Capture the cell that displays the provided text and extract its (x, y) central coordinate. 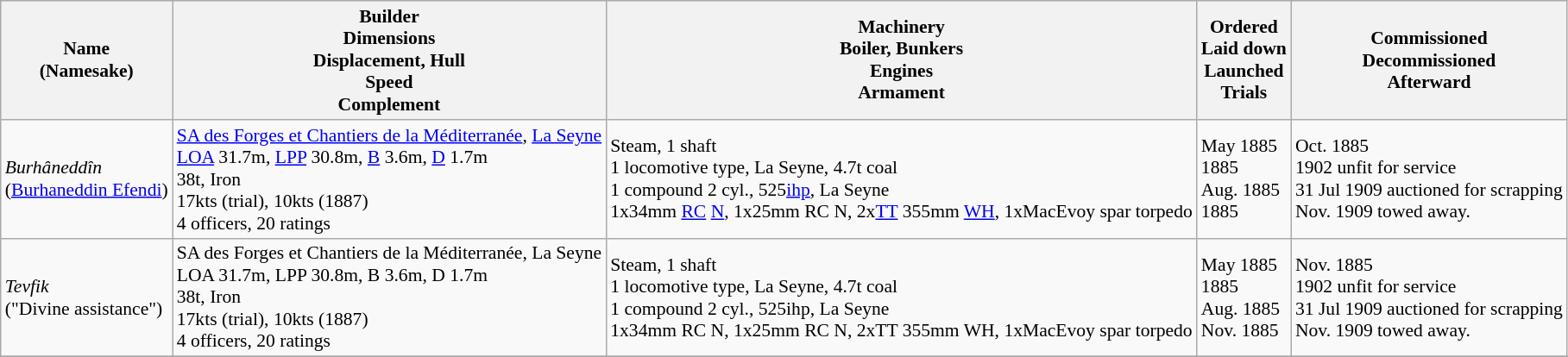
MachineryBoiler, BunkersEnginesArmament (901, 60)
Tevfik("Divine assistance") (86, 297)
BuilderDimensionsDisplacement, HullSpeedComplement (389, 60)
Oct. 18851902 unfit for service31 Jul 1909 auctioned for scrappingNov. 1909 towed away. (1429, 179)
Nov. 18851902 unfit for service31 Jul 1909 auctioned for scrappingNov. 1909 towed away. (1429, 297)
Name(Namesake) (86, 60)
CommissionedDecommissionedAfterward (1429, 60)
May 18851885Aug. 18851885 (1244, 179)
Burhâneddîn(Burhaneddin Efendi) (86, 179)
OrderedLaid downLaunchedTrials (1244, 60)
May 18851885Aug. 1885Nov. 1885 (1244, 297)
